Detect which cell encompasses the target text, then output its (X, Y) center coordinate. 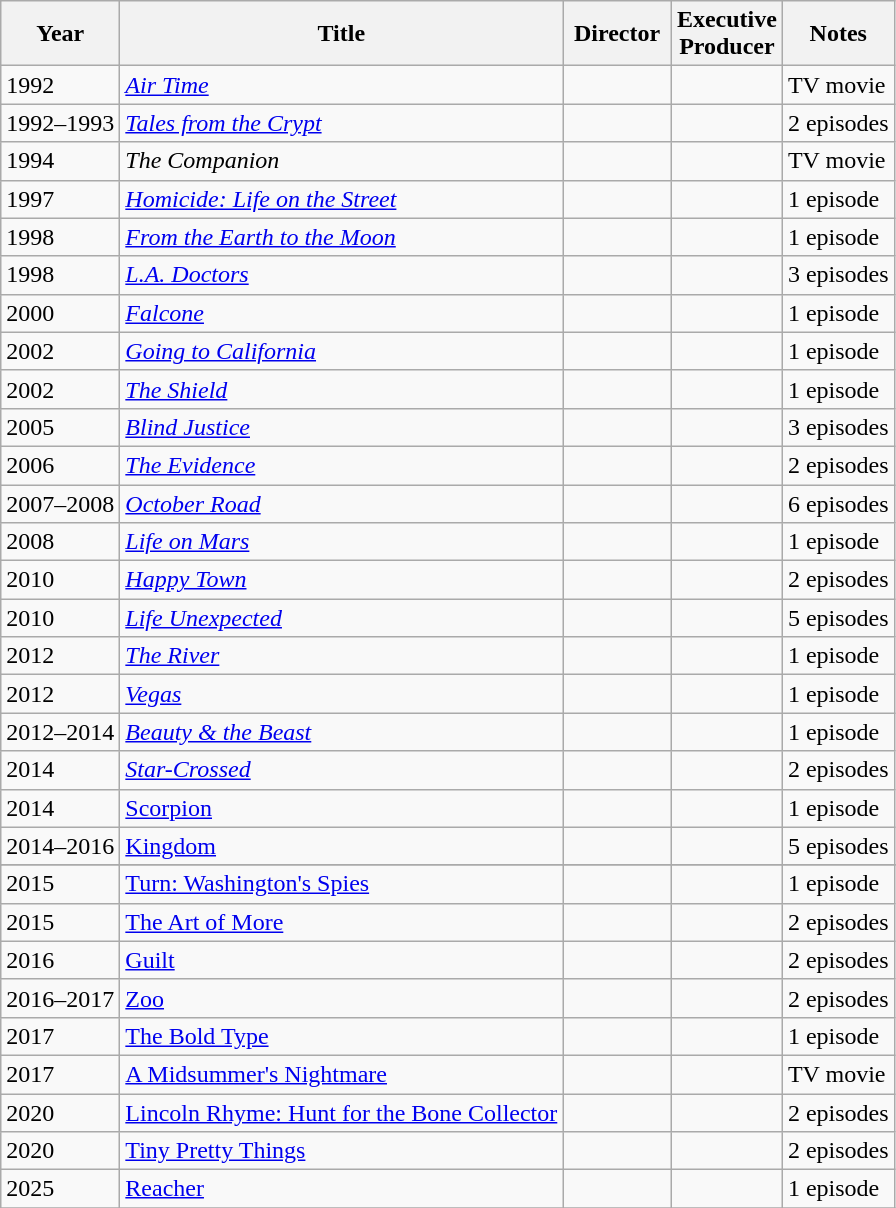
1992–1993 (60, 123)
The Evidence (342, 465)
The River (342, 656)
Turn: Washington's Spies (342, 884)
2016 (60, 960)
From the Earth to the Moon (342, 237)
The Companion (342, 161)
Scorpion (342, 808)
Lincoln Rhyme: Hunt for the Bone Collector (342, 1113)
Star-Crossed (342, 770)
Blind Justice (342, 427)
A Midsummer's Nightmare (342, 1074)
L.A. Doctors (342, 275)
Title (342, 34)
Going to California (342, 351)
Falcone (342, 313)
Homicide: Life on the Street (342, 199)
2012–2014 (60, 732)
The Bold Type (342, 1036)
2000 (60, 313)
Life on Mars (342, 542)
Vegas (342, 694)
Tales from the Crypt (342, 123)
1992 (60, 85)
Executive Producer (726, 34)
Kingdom (342, 846)
2007–2008 (60, 503)
October Road (342, 503)
6 episodes (838, 503)
Air Time (342, 85)
2008 (60, 542)
2006 (60, 465)
Year (60, 34)
Director (618, 34)
Beauty & the Beast (342, 732)
Guilt (342, 960)
Life Unexpected (342, 618)
Reacher (342, 1189)
Notes (838, 34)
1994 (60, 161)
2016–2017 (60, 998)
2005 (60, 427)
1997 (60, 199)
2025 (60, 1189)
Tiny Pretty Things (342, 1151)
Happy Town (342, 580)
2014–2016 (60, 846)
Zoo (342, 998)
The Shield (342, 389)
The Art of More (342, 922)
